Return [x, y] of the center of cell containing provided text 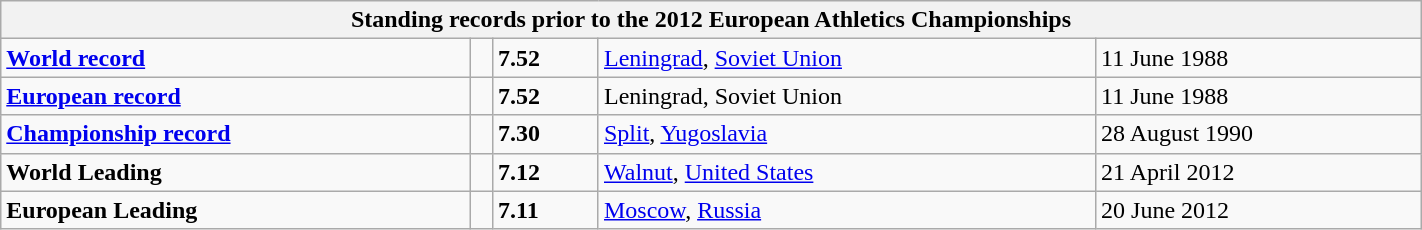
European record [236, 96]
7.12 [546, 172]
7.30 [546, 134]
World record [236, 58]
European Leading [236, 210]
28 August 1990 [1259, 134]
Moscow, Russia [846, 210]
Walnut, United States [846, 172]
Championship record [236, 134]
Split, Yugoslavia [846, 134]
20 June 2012 [1259, 210]
World Leading [236, 172]
7.11 [546, 210]
Standing records prior to the 2012 European Athletics Championships [711, 20]
21 April 2012 [1259, 172]
